For the text-containing cell, return its midpoint in (x, y) coordinate format. 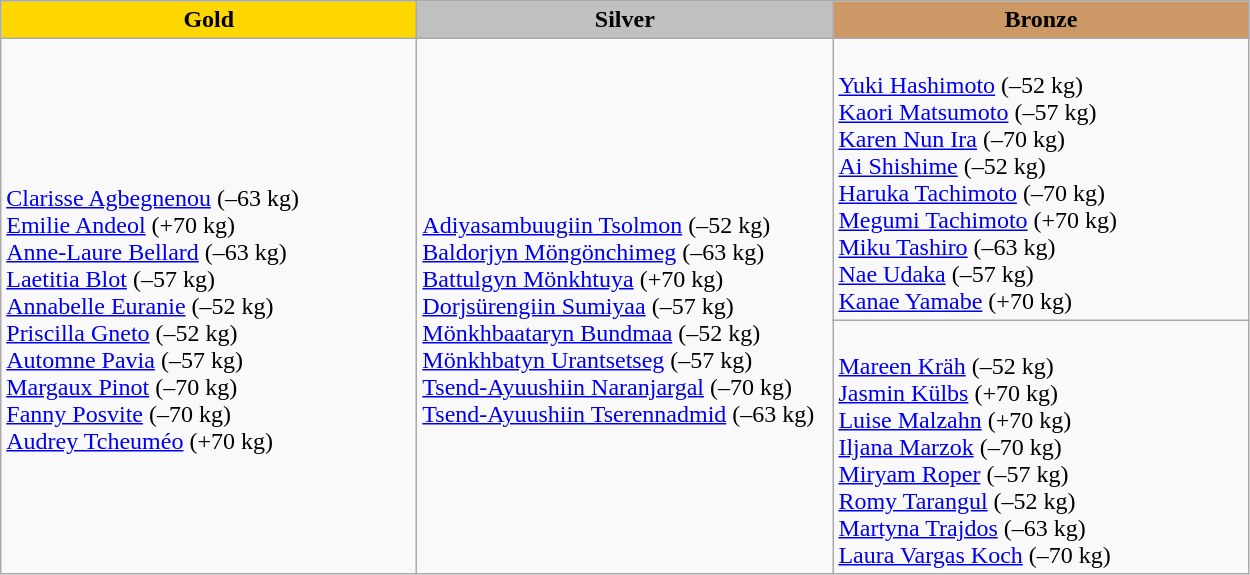
Bronze (1041, 20)
Silver (625, 20)
Gold (209, 20)
